Return the (x, y) coordinate for the center point of the cell that contains the specified text.  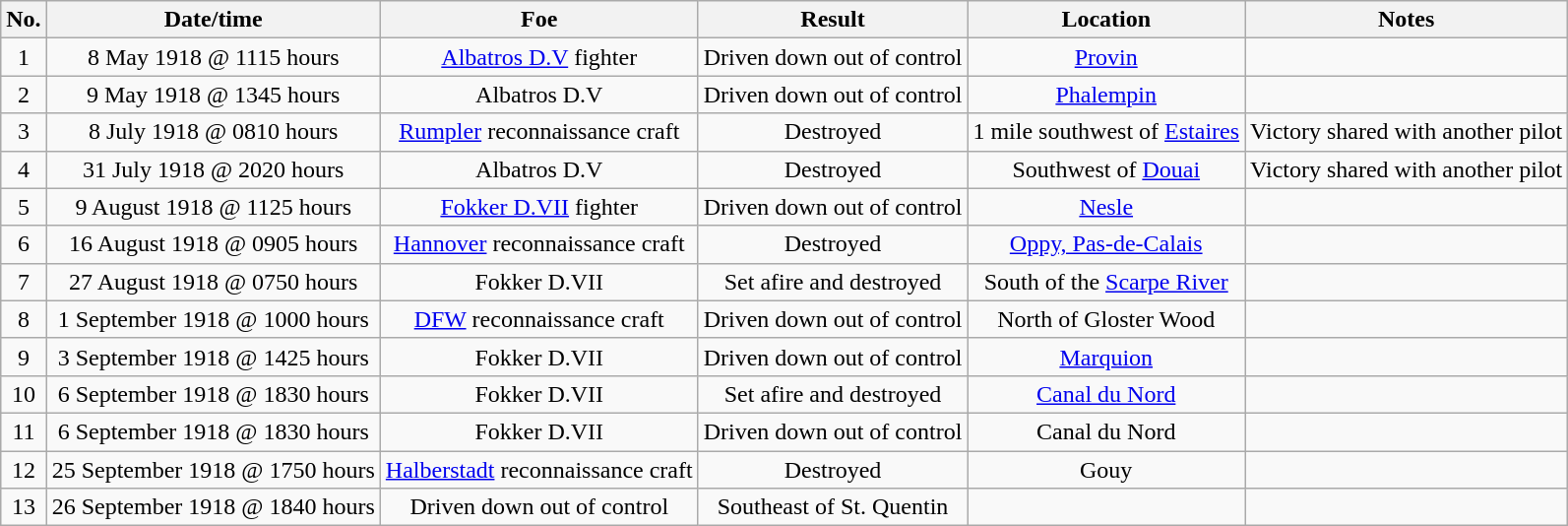
Oppy, Pas-de-Calais (1106, 244)
8 July 1918 @ 0810 hours (213, 132)
11 (24, 431)
1 mile southwest of Estaires (1106, 132)
9 May 1918 @ 1345 hours (213, 95)
Hannover reconnaissance craft (539, 244)
Phalempin (1106, 95)
South of the Scarpe River (1106, 282)
Provin (1106, 57)
1 September 1918 @ 1000 hours (213, 319)
25 September 1918 @ 1750 hours (213, 470)
No. (24, 20)
8 (24, 319)
9 August 1918 @ 1125 hours (213, 207)
13 (24, 507)
16 August 1918 @ 0905 hours (213, 244)
3 (24, 132)
Southeast of St. Quentin (833, 507)
7 (24, 282)
6 (24, 244)
Date/time (213, 20)
Nesle (1106, 207)
10 (24, 394)
Foe (539, 20)
Rumpler reconnaissance craft (539, 132)
1 (24, 57)
Notes (1407, 20)
3 September 1918 @ 1425 hours (213, 357)
Southwest of Douai (1106, 169)
12 (24, 470)
9 (24, 357)
2 (24, 95)
8 May 1918 @ 1115 hours (213, 57)
North of Gloster Wood (1106, 319)
Location (1106, 20)
Gouy (1106, 470)
26 September 1918 @ 1840 hours (213, 507)
Albatros D.V fighter (539, 57)
31 July 1918 @ 2020 hours (213, 169)
4 (24, 169)
Result (833, 20)
Marquion (1106, 357)
27 August 1918 @ 0750 hours (213, 282)
Fokker D.VII fighter (539, 207)
DFW reconnaissance craft (539, 319)
Halberstadt reconnaissance craft (539, 470)
5 (24, 207)
